Locate the cell with the specified text and output its (X, Y) center coordinate. 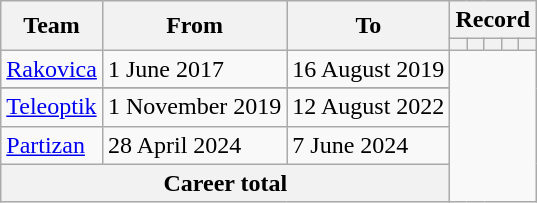
28 April 2024 (194, 145)
1 November 2019 (194, 107)
Teleoptik (52, 107)
Record (493, 20)
Career total (226, 183)
7 June 2024 (368, 145)
12 August 2022 (368, 107)
Team (52, 26)
To (368, 26)
Partizan (52, 145)
From (194, 26)
Rakovica (52, 69)
16 August 2019 (368, 69)
1 June 2017 (194, 69)
